Provide the (x, y) coordinate of the cell's center where the given text is located.  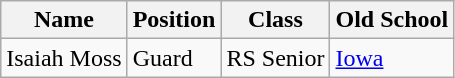
Position (174, 20)
Guard (174, 58)
Name (64, 20)
Isaiah Moss (64, 58)
Iowa (392, 58)
Class (276, 20)
RS Senior (276, 58)
Old School (392, 20)
